Identify which cell holds the provided text, then report its (X, Y) central coordinate. 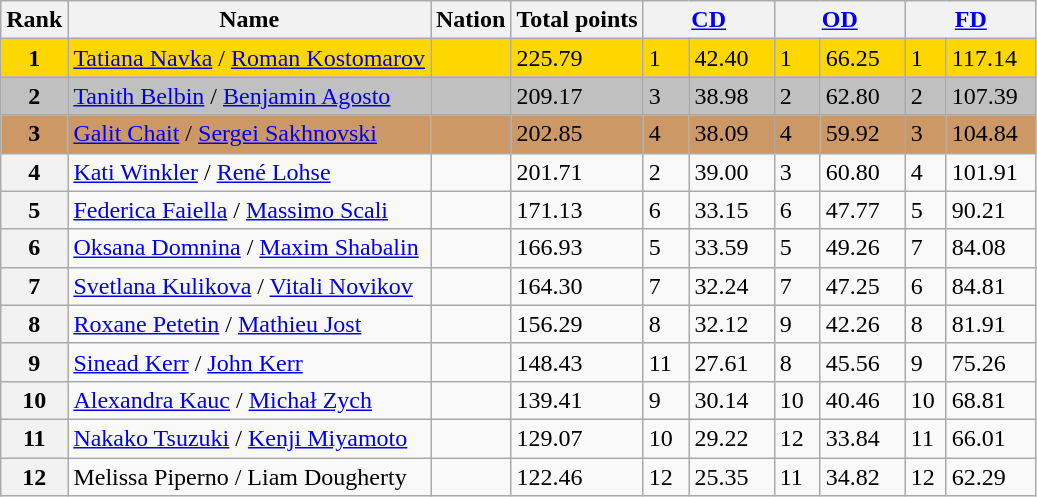
107.39 (991, 96)
49.26 (862, 248)
38.09 (732, 134)
Sinead Kerr / John Kerr (250, 362)
25.35 (732, 477)
148.43 (577, 362)
201.71 (577, 172)
122.46 (577, 477)
Rank (34, 20)
Oksana Domnina / Maxim Shabalin (250, 248)
38.98 (732, 96)
33.59 (732, 248)
81.91 (991, 324)
Total points (577, 20)
27.61 (732, 362)
84.81 (991, 286)
Galit Chait / Sergei Sakhnovski (250, 134)
60.80 (862, 172)
Nakako Tsuzuki / Kenji Miyamoto (250, 438)
Federica Faiella / Massimo Scali (250, 210)
Tanith Belbin / Benjamin Agosto (250, 96)
75.26 (991, 362)
225.79 (577, 58)
62.29 (991, 477)
OD (840, 20)
32.12 (732, 324)
Melissa Piperno / Liam Dougherty (250, 477)
90.21 (991, 210)
117.14 (991, 58)
40.46 (862, 400)
202.85 (577, 134)
104.84 (991, 134)
47.25 (862, 286)
Roxane Petetin / Mathieu Jost (250, 324)
29.22 (732, 438)
101.91 (991, 172)
129.07 (577, 438)
Name (250, 20)
59.92 (862, 134)
42.40 (732, 58)
FD (970, 20)
66.25 (862, 58)
139.41 (577, 400)
30.14 (732, 400)
164.30 (577, 286)
166.93 (577, 248)
32.24 (732, 286)
CD (708, 20)
66.01 (991, 438)
42.26 (862, 324)
62.80 (862, 96)
Kati Winkler / René Lohse (250, 172)
171.13 (577, 210)
Svetlana Kulikova / Vitali Novikov (250, 286)
39.00 (732, 172)
84.08 (991, 248)
47.77 (862, 210)
33.84 (862, 438)
209.17 (577, 96)
33.15 (732, 210)
Alexandra Kauc / Michał Zych (250, 400)
34.82 (862, 477)
Tatiana Navka / Roman Kostomarov (250, 58)
68.81 (991, 400)
156.29 (577, 324)
Nation (470, 20)
45.56 (862, 362)
